Extract the (X, Y) coordinate from the center of the cell holding the provided text.  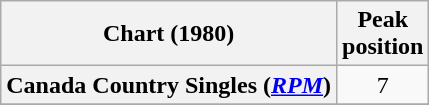
7 (383, 85)
Chart (1980) (169, 34)
Peak position (383, 34)
Canada Country Singles (RPM) (169, 85)
